Return the (X, Y) coordinate for the center point of the cell that contains the specified text.  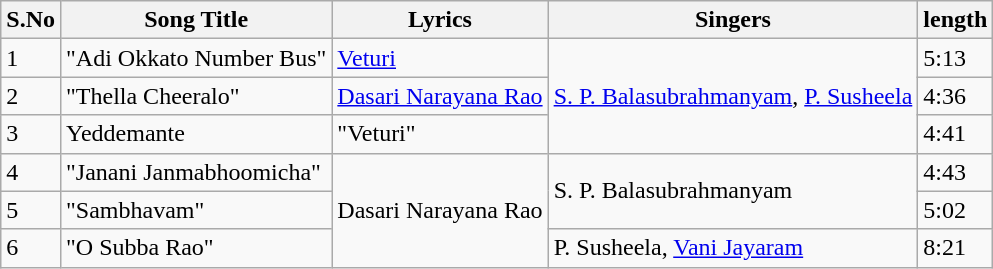
Song Title (196, 20)
5 (31, 210)
1 (31, 58)
4 (31, 172)
"Adi Okkato Number Bus" (196, 58)
P. Susheela, Vani Jayaram (733, 248)
8:21 (956, 248)
4:36 (956, 96)
Yeddemante (196, 134)
3 (31, 134)
Singers (733, 20)
S. P. Balasubrahmanyam (733, 191)
"Thella Cheeralo" (196, 96)
"Veturi" (440, 134)
2 (31, 96)
length (956, 20)
5:13 (956, 58)
"Janani Janmabhoomicha" (196, 172)
"Sambhavam" (196, 210)
4:43 (956, 172)
5:02 (956, 210)
"O Subba Rao" (196, 248)
6 (31, 248)
Veturi (440, 58)
4:41 (956, 134)
S.No (31, 20)
Lyrics (440, 20)
S. P. Balasubrahmanyam, P. Susheela (733, 96)
